For the text-containing cell, return its midpoint in (X, Y) coordinate format. 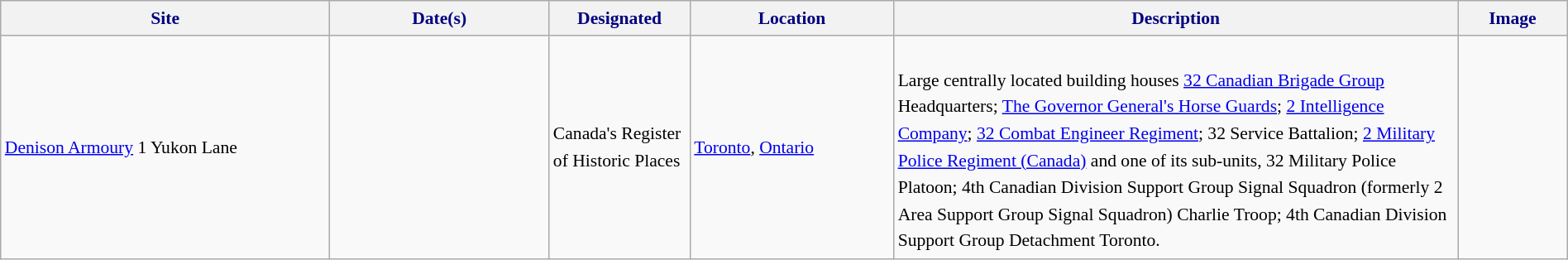
Designated (619, 18)
Toronto, Ontario (791, 147)
Date(s) (440, 18)
Denison Armoury 1 Yukon Lane (165, 147)
Location (791, 18)
Image (1513, 18)
Canada's Register of Historic Places (619, 147)
Site (165, 18)
Description (1176, 18)
